Detect which cell encompasses the target text, then output its (x, y) center coordinate. 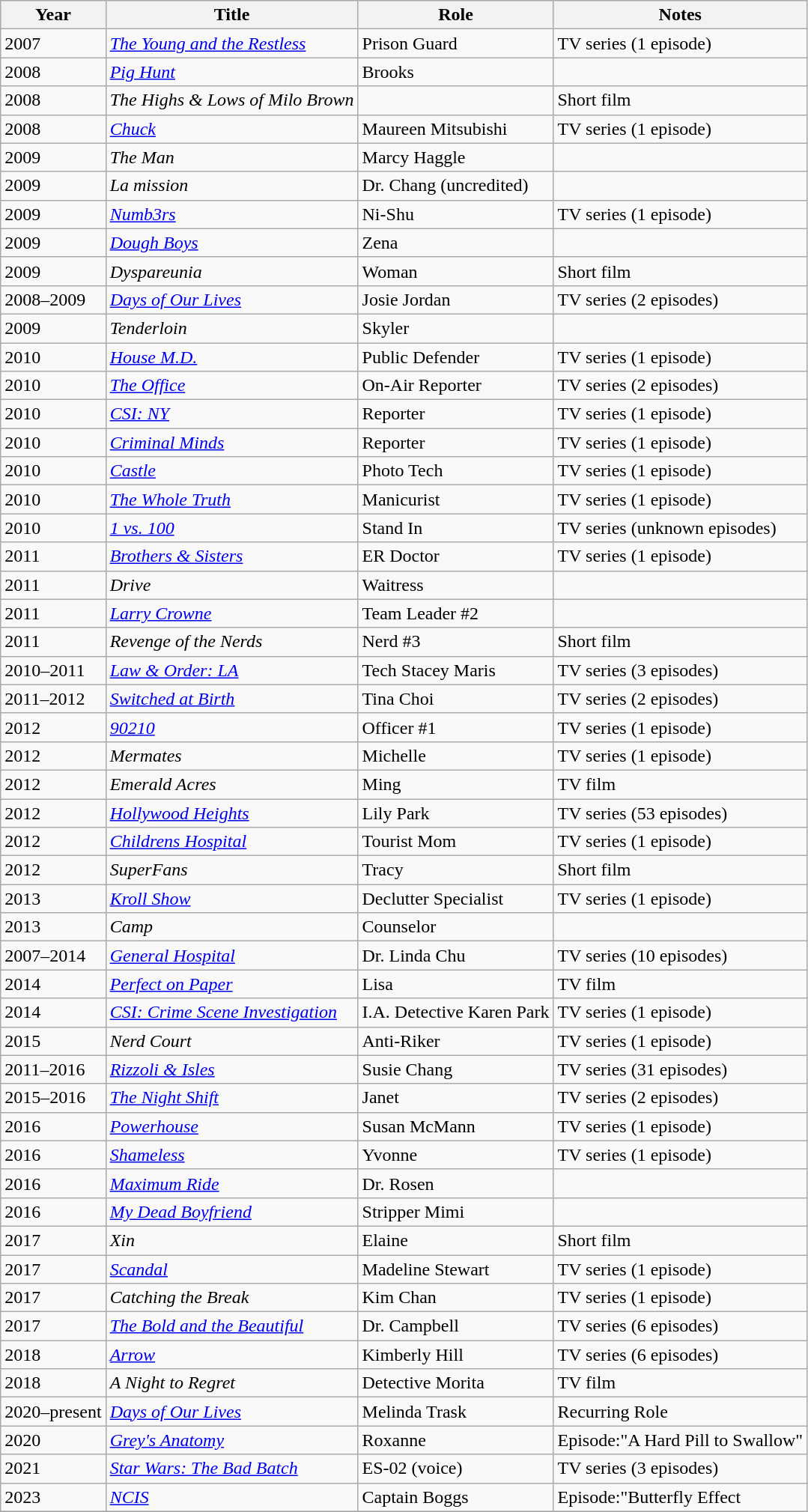
Zena (455, 243)
Criminal Minds (232, 443)
Ming (455, 784)
Scandal (232, 1269)
Lily Park (455, 813)
The Office (232, 386)
Janet (455, 1098)
Kroll Show (232, 899)
Recurring Role (680, 1412)
Tracy (455, 870)
Shameless (232, 1155)
On-Air Reporter (455, 386)
Susan McMann (455, 1126)
Dough Boys (232, 243)
Public Defender (455, 357)
General Hospital (232, 956)
Numb3rs (232, 214)
Josie Jordan (455, 300)
Counselor (455, 927)
Catching the Break (232, 1298)
Kimberly Hill (455, 1355)
Brooks (455, 72)
I.A. Detective Karen Park (455, 1012)
Prison Guard (455, 43)
TV series (10 episodes) (680, 956)
Dr. Rosen (455, 1183)
2020–present (53, 1412)
ES-02 (voice) (455, 1469)
Perfect on Paper (232, 984)
A Night to Regret (232, 1383)
Year (53, 15)
The Whole Truth (232, 500)
Stripper Mimi (455, 1212)
Tech Stacey Maris (455, 670)
Brothers & Sisters (232, 556)
Tourist Mom (455, 842)
Ni-Shu (455, 214)
Manicurist (455, 500)
Dr. Campbell (455, 1326)
Nerd #3 (455, 642)
The Bold and the Beautiful (232, 1326)
Chuck (232, 129)
CSI: NY (232, 414)
Rizzoli & Isles (232, 1069)
TV series (53 episodes) (680, 813)
Title (232, 15)
The Young and the Restless (232, 43)
NCIS (232, 1497)
Lisa (455, 984)
Captain Boggs (455, 1497)
Castle (232, 471)
The Highs & Lows of Milo Brown (232, 100)
Drive (232, 585)
Mermates (232, 756)
Childrens Hospital (232, 842)
Skyler (455, 328)
2015 (53, 1041)
Camp (232, 927)
TV series (31 episodes) (680, 1069)
Detective Morita (455, 1383)
House M.D. (232, 357)
Nerd Court (232, 1041)
Elaine (455, 1240)
SuperFans (232, 870)
Xin (232, 1240)
Susie Chang (455, 1069)
Star Wars: The Bad Batch (232, 1469)
Maureen Mitsubishi (455, 129)
Pig Hunt (232, 72)
Melinda Trask (455, 1412)
2020 (53, 1440)
2011–2012 (53, 699)
2021 (53, 1469)
Episode:"Butterfly Effect (680, 1497)
Marcy Haggle (455, 157)
Powerhouse (232, 1126)
90210 (232, 727)
Law & Order: LA (232, 670)
Dyspareunia (232, 271)
Grey's Anatomy (232, 1440)
Photo Tech (455, 471)
Revenge of the Nerds (232, 642)
2010–2011 (53, 670)
Woman (455, 271)
Michelle (455, 756)
Larry Crowne (232, 613)
Yvonne (455, 1155)
2007 (53, 43)
Anti-Riker (455, 1041)
La mission (232, 186)
The Night Shift (232, 1098)
Waitress (455, 585)
Kim Chan (455, 1298)
Madeline Stewart (455, 1269)
2015–2016 (53, 1098)
ER Doctor (455, 556)
2011–2016 (53, 1069)
CSI: Crime Scene Investigation (232, 1012)
2008–2009 (53, 300)
The Man (232, 157)
Role (455, 15)
1 vs. 100 (232, 528)
Tenderloin (232, 328)
Officer #1 (455, 727)
Dr. Chang (uncredited) (455, 186)
2023 (53, 1497)
Tina Choi (455, 699)
Roxanne (455, 1440)
Stand In (455, 528)
Emerald Acres (232, 784)
Maximum Ride (232, 1183)
2007–2014 (53, 956)
Team Leader #2 (455, 613)
Dr. Linda Chu (455, 956)
Arrow (232, 1355)
Episode:"A Hard Pill to Swallow" (680, 1440)
Switched at Birth (232, 699)
Hollywood Heights (232, 813)
TV series (unknown episodes) (680, 528)
Declutter Specialist (455, 899)
My Dead Boyfriend (232, 1212)
Notes (680, 15)
